Detect which cell encompasses the target text, then output its (x, y) center coordinate. 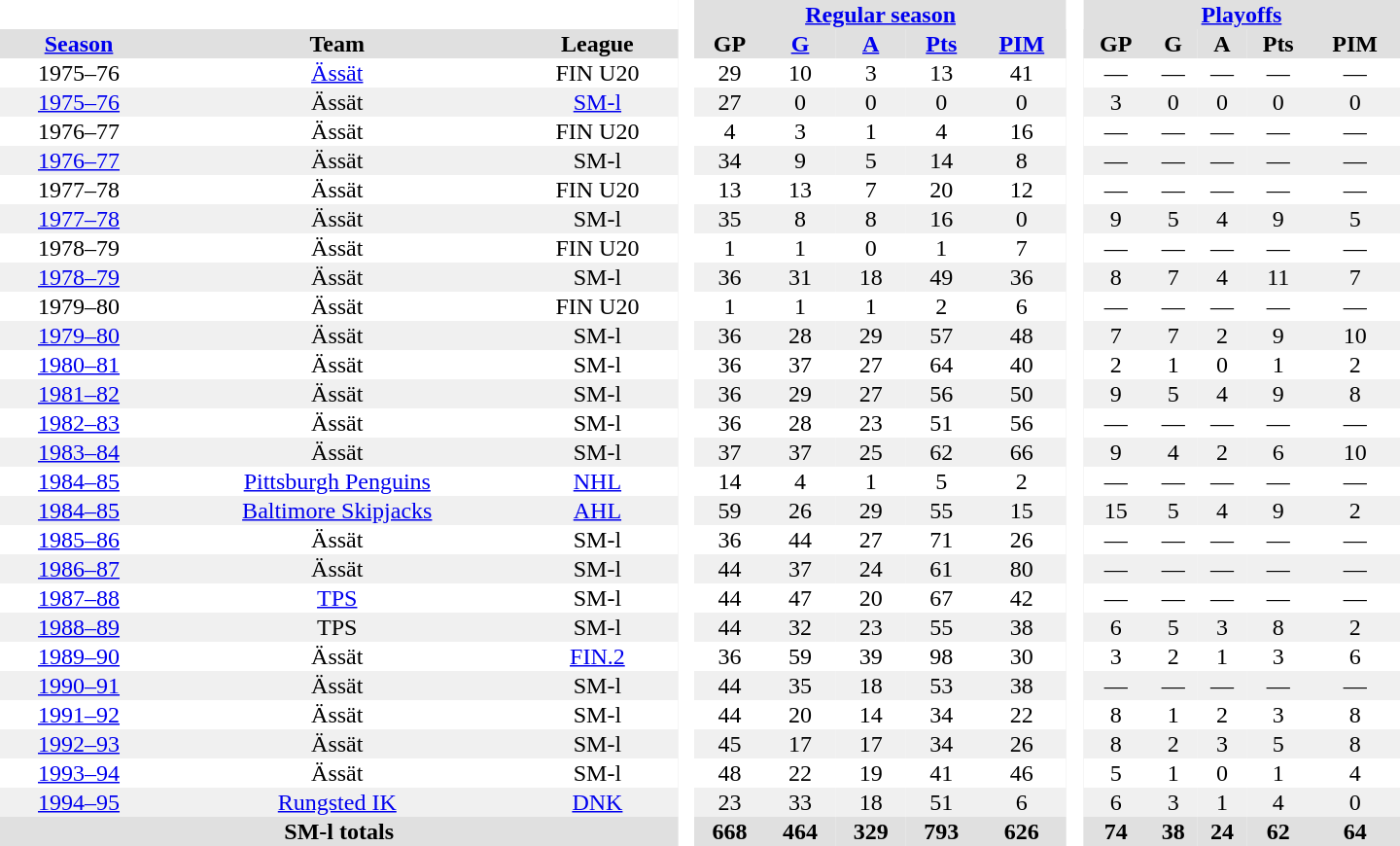
98 (941, 656)
1989–90 (79, 656)
1987–88 (79, 598)
1983–84 (79, 452)
1994–95 (79, 802)
61 (941, 569)
46 (1023, 773)
SM-l totals (338, 831)
12 (1023, 190)
1981–82 (79, 394)
50 (1023, 394)
49 (941, 277)
DNK (597, 802)
Playoffs (1242, 15)
74 (1116, 831)
793 (941, 831)
NHL (597, 481)
Team (336, 44)
11 (1277, 277)
1985–86 (79, 540)
47 (801, 598)
1988–89 (79, 627)
33 (801, 802)
67 (941, 598)
Season (79, 44)
66 (1023, 452)
39 (871, 656)
AHL (597, 511)
1990–91 (79, 686)
464 (801, 831)
668 (729, 831)
53 (941, 686)
32 (801, 627)
Regular season (881, 15)
1992–93 (79, 744)
Baltimore Skipjacks (336, 511)
30 (1023, 656)
1991–92 (79, 715)
45 (729, 744)
80 (1023, 569)
57 (941, 335)
Rungsted IK (336, 802)
31 (801, 277)
1982–83 (79, 423)
329 (871, 831)
25 (871, 452)
Pittsburgh Penguins (336, 481)
1980–81 (79, 365)
19 (871, 773)
League (597, 44)
42 (1023, 598)
626 (1023, 831)
FIN.2 (597, 656)
1986–87 (79, 569)
1993–94 (79, 773)
40 (1023, 365)
71 (941, 540)
